Locate the cell with the specified text and output its (X, Y) center coordinate. 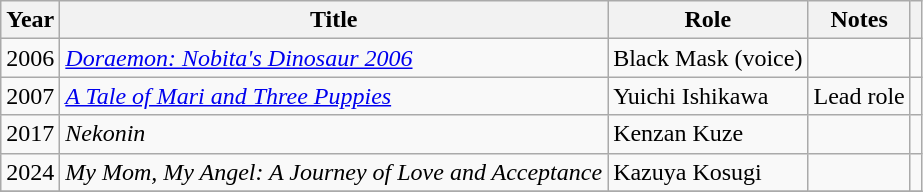
Kenzan Kuze (708, 134)
Role (708, 20)
Doraemon: Nobita's Dinosaur 2006 (334, 58)
Black Mask (voice) (708, 58)
Nekonin (334, 134)
2017 (30, 134)
Lead role (859, 96)
Kazuya Kosugi (708, 172)
A Tale of Mari and Three Puppies (334, 96)
Title (334, 20)
Yuichi Ishikawa (708, 96)
2024 (30, 172)
Year (30, 20)
2007 (30, 96)
My Mom, My Angel: A Journey of Love and Acceptance (334, 172)
2006 (30, 58)
Notes (859, 20)
